Identify which cell holds the provided text, then report its (x, y) central coordinate. 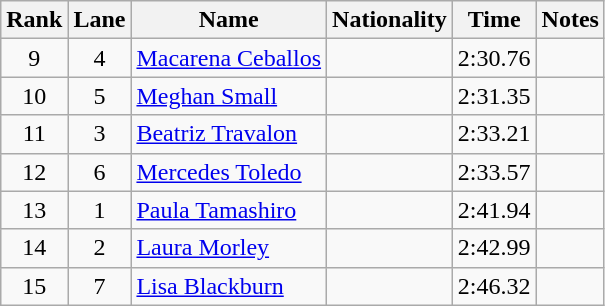
2:30.76 (494, 58)
1 (100, 210)
7 (100, 286)
15 (34, 286)
Rank (34, 20)
Name (229, 20)
Lane (100, 20)
6 (100, 172)
14 (34, 248)
Meghan Small (229, 96)
2:31.35 (494, 96)
Time (494, 20)
11 (34, 134)
Macarena Ceballos (229, 58)
Notes (570, 20)
12 (34, 172)
Laura Morley (229, 248)
2:33.57 (494, 172)
10 (34, 96)
2:46.32 (494, 286)
5 (100, 96)
2:41.94 (494, 210)
2:42.99 (494, 248)
4 (100, 58)
Paula Tamashiro (229, 210)
Nationality (390, 20)
2 (100, 248)
3 (100, 134)
9 (34, 58)
Lisa Blackburn (229, 286)
Mercedes Toledo (229, 172)
Beatriz Travalon (229, 134)
2:33.21 (494, 134)
13 (34, 210)
